For the text-containing cell, return its midpoint in (x, y) coordinate format. 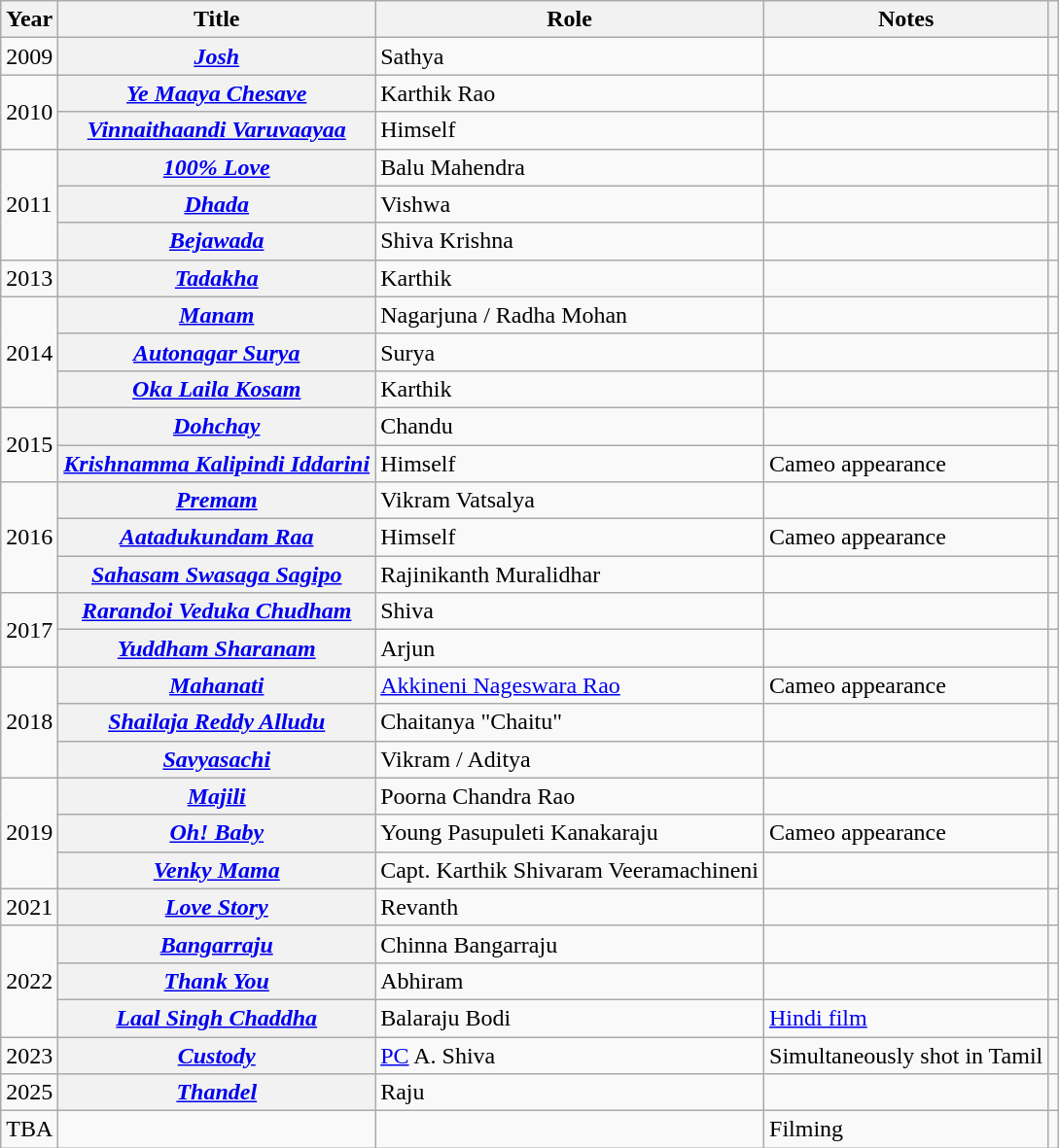
Akkineni Nageswara Rao (570, 685)
Rarandoi Veduka Chudham (217, 611)
2014 (29, 352)
2013 (29, 278)
Majili (217, 796)
2021 (29, 907)
2009 (29, 56)
Vishwa (570, 204)
Balu Mahendra (570, 167)
Shailaja Reddy Alludu (217, 722)
Ye Maaya Chesave (217, 93)
Dohchay (217, 426)
Simultaneously shot in Tamil (906, 1055)
Chaitanya "Chaitu" (570, 722)
Filming (906, 1130)
Year (29, 19)
100% Love (217, 167)
Custody (217, 1055)
Yuddham Sharanam (217, 648)
Chinna Bangarraju (570, 944)
Balaraju Bodi (570, 1018)
Krishnamma Kalipindi Iddarini (217, 464)
Manam (217, 315)
Arjun (570, 648)
Bangarraju (217, 944)
2015 (29, 444)
Shiva (570, 611)
2018 (29, 722)
Vikram Vatsalya (570, 501)
TBA (29, 1130)
Love Story (217, 907)
Raju (570, 1093)
Bejawada (217, 241)
Young Pasupuleti Kanakaraju (570, 833)
Savyasachi (217, 759)
Surya (570, 352)
Thandel (217, 1093)
Aatadukundam Raa (217, 538)
2019 (29, 833)
Rajinikanth Muralidhar (570, 574)
Title (217, 19)
Notes (906, 19)
Thank You (217, 981)
Premam (217, 501)
2025 (29, 1093)
Mahanati (217, 685)
Sathya (570, 56)
Laal Singh Chaddha (217, 1018)
Autonagar Surya (217, 352)
Poorna Chandra Rao (570, 796)
Hindi film (906, 1018)
2016 (29, 538)
Oh! Baby (217, 833)
Josh (217, 56)
PC A. Shiva (570, 1055)
Vinnaithaandi Varuvaayaa (217, 130)
Chandu (570, 426)
Venky Mama (217, 870)
2022 (29, 981)
Role (570, 19)
Abhiram (570, 981)
Revanth (570, 907)
Capt. Karthik Shivaram Veeramachineni (570, 870)
Dhada (217, 204)
Sahasam Swasaga Sagipo (217, 574)
Vikram / Aditya (570, 759)
2017 (29, 630)
Karthik Rao (570, 93)
2010 (29, 112)
Tadakha (217, 278)
Shiva Krishna (570, 241)
2011 (29, 204)
Oka Laila Kosam (217, 389)
Nagarjuna / Radha Mohan (570, 315)
2023 (29, 1055)
